Pinpoint the cell where the given text exists, returning its (x, y) midpoint coordinate. 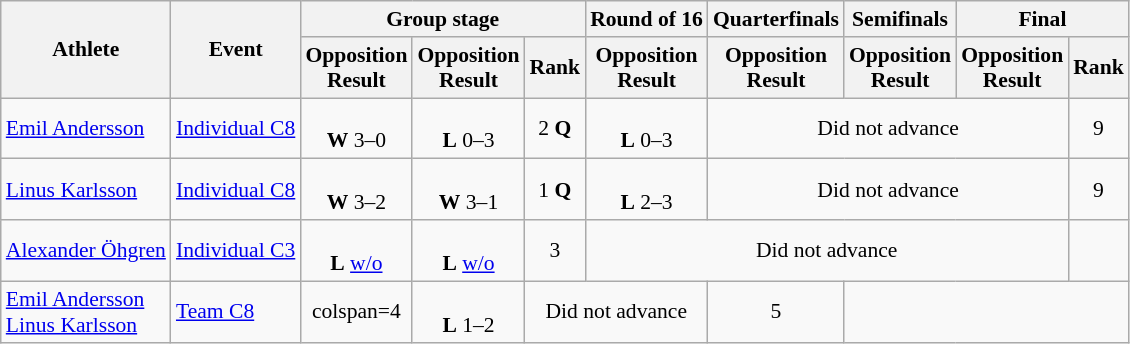
Emil AnderssonLinus Karlsson (86, 312)
Athlete (86, 50)
L 1–2 (468, 312)
Final (1042, 19)
5 (776, 312)
Group stage (442, 19)
Alexander Öhgren (86, 250)
colspan=4 (356, 312)
Emil Andersson (86, 128)
Linus Karlsson (86, 190)
Team C8 (236, 312)
Event (236, 50)
2 Q (556, 128)
Semifinals (900, 19)
L 2–3 (646, 190)
1 Q (556, 190)
Round of 16 (646, 19)
Individual C3 (236, 250)
W 3–1 (468, 190)
W 3–2 (356, 190)
3 (556, 250)
Quarterfinals (776, 19)
W 3–0 (356, 128)
